Detect which cell encompasses the target text, then output its (X, Y) center coordinate. 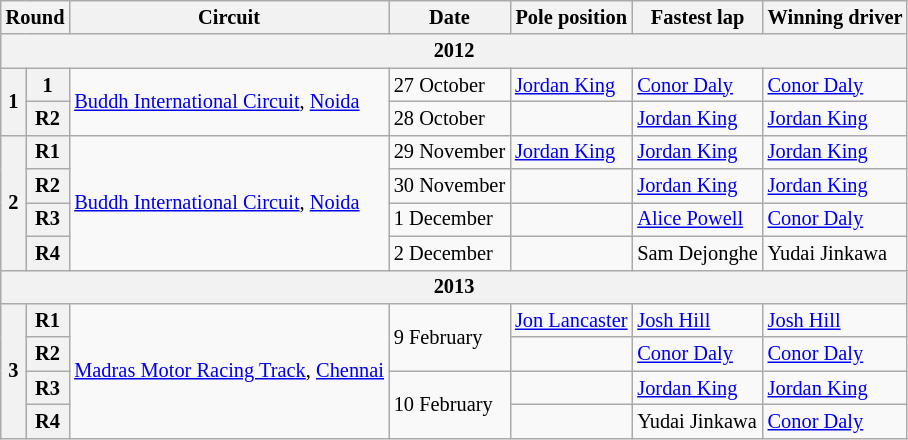
Circuit (228, 17)
Madras Motor Racing Track, Chennai (228, 370)
27 October (450, 85)
Date (450, 17)
Winning driver (836, 17)
2012 (454, 51)
2 (14, 202)
Jon Lancaster (571, 320)
1 December (450, 219)
Round (36, 17)
2 December (450, 253)
9 February (450, 336)
3 (14, 370)
Alice Powell (697, 219)
29 November (450, 152)
30 November (450, 186)
10 February (450, 404)
Pole position (571, 17)
Fastest lap (697, 17)
Sam Dejonghe (697, 253)
28 October (450, 118)
2013 (454, 287)
